For the text-containing cell, return its midpoint in (X, Y) coordinate format. 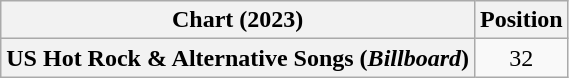
US Hot Rock & Alternative Songs (Billboard) (238, 58)
32 (521, 58)
Position (521, 20)
Chart (2023) (238, 20)
